For the text-containing cell, return its midpoint in [X, Y] coordinate format. 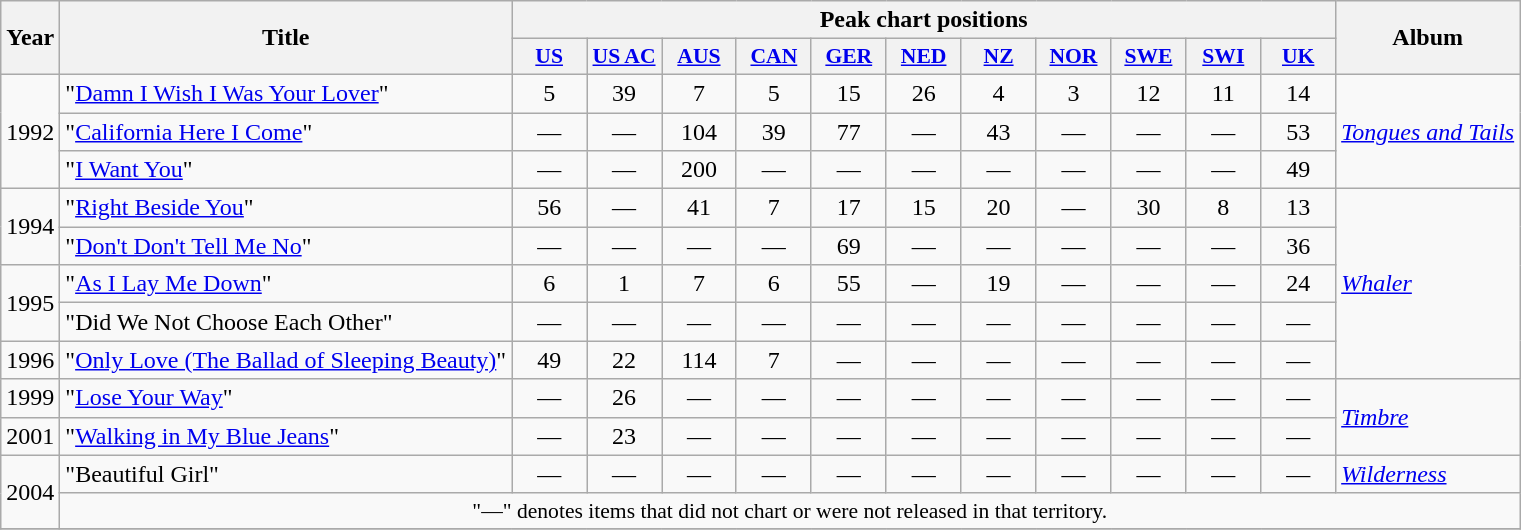
US AC [624, 57]
20 [998, 208]
41 [700, 208]
1992 [30, 131]
36 [1298, 246]
"Walking in My Blue Jeans" [286, 436]
200 [700, 170]
"California Here I Come" [286, 131]
24 [1298, 284]
114 [700, 360]
"—" denotes items that did not chart or were not released in that territory. [790, 511]
SWI [1224, 57]
30 [1148, 208]
1996 [30, 360]
Year [30, 38]
11 [1224, 93]
2001 [30, 436]
19 [998, 284]
17 [848, 208]
AUS [700, 57]
Peak chart positions [924, 20]
43 [998, 131]
"Right Beside You" [286, 208]
53 [1298, 131]
"As I Lay Me Down" [286, 284]
Whaler [1428, 284]
55 [848, 284]
8 [1224, 208]
77 [848, 131]
104 [700, 131]
1995 [30, 303]
23 [624, 436]
3 [1074, 93]
13 [1298, 208]
14 [1298, 93]
NOR [1074, 57]
1 [624, 284]
"Beautiful Girl" [286, 474]
SWE [1148, 57]
NED [924, 57]
2004 [30, 492]
"Only Love (The Ballad of Sleeping Beauty)" [286, 360]
56 [550, 208]
69 [848, 246]
Wilderness [1428, 474]
12 [1148, 93]
GER [848, 57]
UK [1298, 57]
1994 [30, 227]
Timbre [1428, 417]
"I Want You" [286, 170]
"Lose Your Way" [286, 398]
CAN [774, 57]
22 [624, 360]
Tongues and Tails [1428, 131]
US [550, 57]
Album [1428, 38]
Title [286, 38]
"Damn I Wish I Was Your Lover" [286, 93]
1999 [30, 398]
"Did We Not Choose Each Other" [286, 322]
"Don't Don't Tell Me No" [286, 246]
NZ [998, 57]
4 [998, 93]
